Return the (x, y) coordinate for the center point of the cell that contains the specified text.  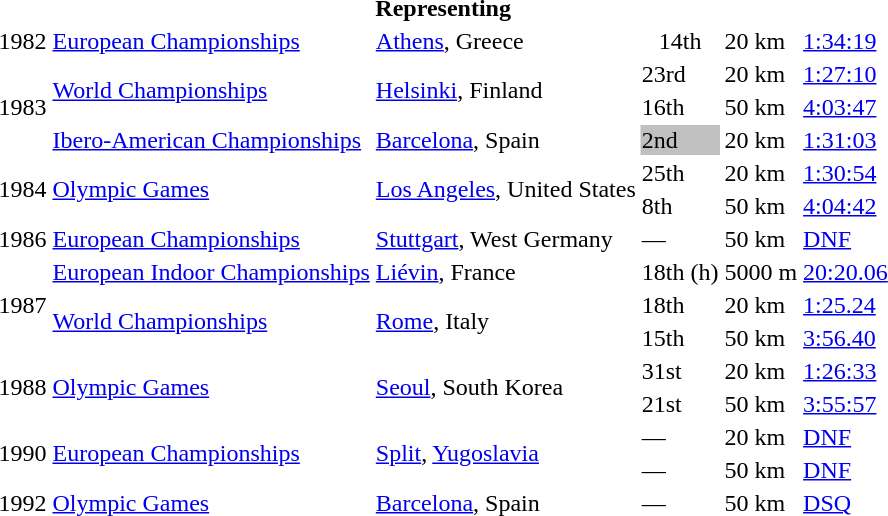
14th (680, 41)
18th (680, 305)
2nd (680, 140)
Los Angeles, United States (506, 190)
Seoul, South Korea (506, 388)
Stuttgart, West Germany (506, 239)
8th (680, 206)
5000 m (761, 272)
15th (680, 338)
Barcelona, Spain (506, 140)
16th (680, 107)
21st (680, 404)
18th (h) (680, 272)
25th (680, 173)
European Indoor Championships (211, 272)
Split, Yugoslavia (506, 454)
Helsinki, Finland (506, 90)
23rd (680, 74)
Liévin, France (506, 272)
31st (680, 371)
Rome, Italy (506, 322)
Athens, Greece (506, 41)
Ibero-American Championships (211, 140)
